Provide the [x, y] coordinate of the cell's center where the given text is located.  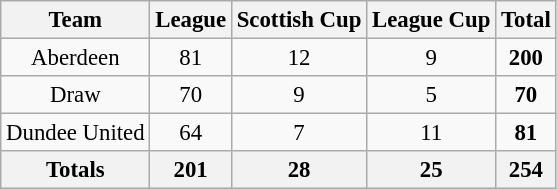
5 [432, 95]
Team [76, 20]
Aberdeen [76, 58]
11 [432, 133]
25 [432, 170]
League [190, 20]
12 [298, 58]
28 [298, 170]
Total [526, 20]
League Cup [432, 20]
Dundee United [76, 133]
201 [190, 170]
7 [298, 133]
254 [526, 170]
200 [526, 58]
Scottish Cup [298, 20]
64 [190, 133]
Draw [76, 95]
Totals [76, 170]
